Locate the cell with the specified text and output its [X, Y] center coordinate. 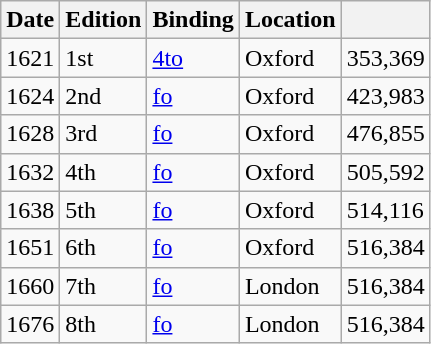
1624 [30, 96]
1st [104, 58]
Binding [193, 20]
8th [104, 324]
1632 [30, 172]
353,369 [386, 58]
505,592 [386, 172]
1628 [30, 134]
4to [193, 58]
423,983 [386, 96]
1651 [30, 248]
Date [30, 20]
1676 [30, 324]
4th [104, 172]
Location [290, 20]
1660 [30, 286]
1638 [30, 210]
3rd [104, 134]
1621 [30, 58]
7th [104, 286]
476,855 [386, 134]
5th [104, 210]
6th [104, 248]
2nd [104, 96]
Edition [104, 20]
514,116 [386, 210]
